Capture the cell that displays the provided text and extract its (x, y) central coordinate. 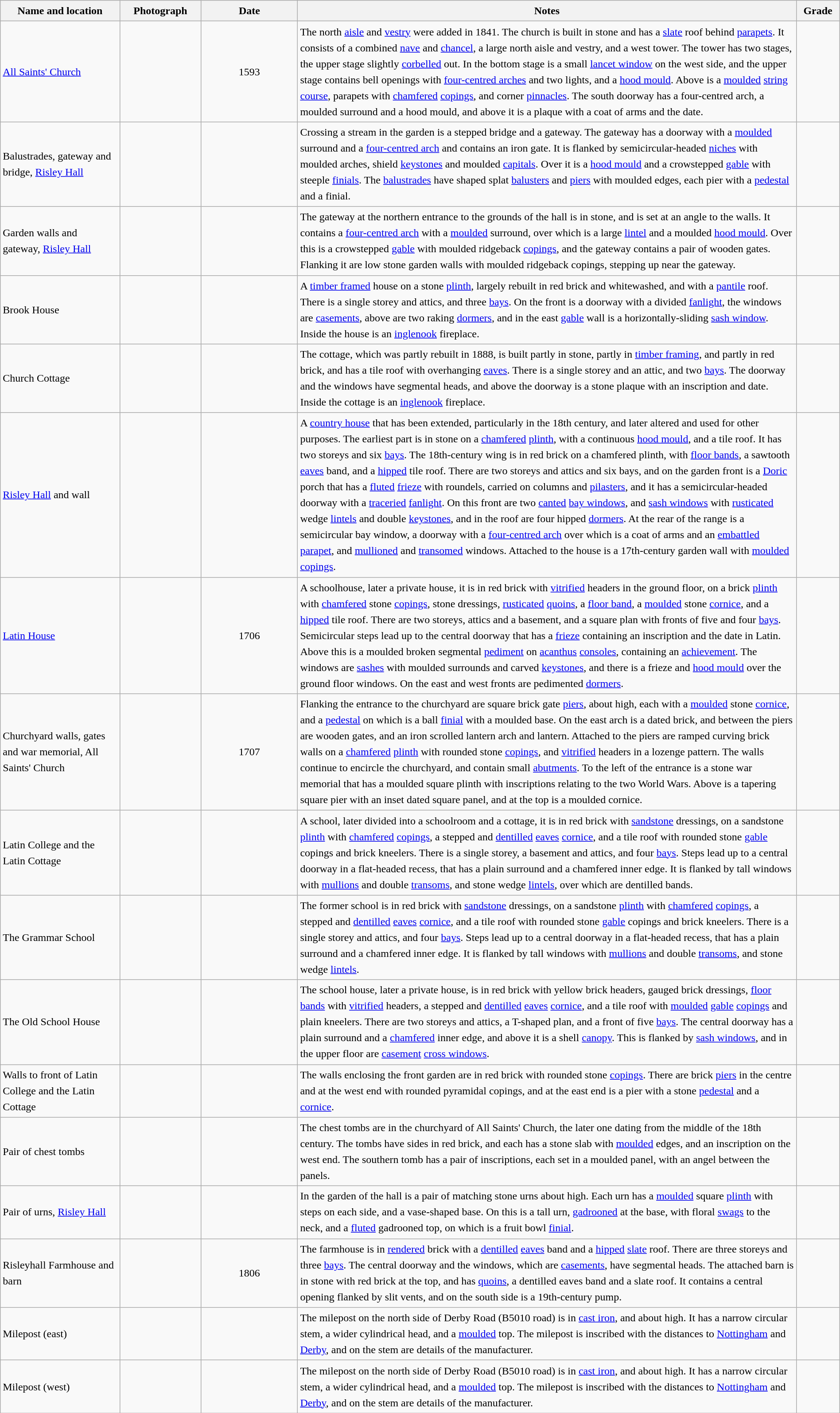
Name and location (60, 11)
The Grammar School (60, 937)
Risley Hall and wall (60, 495)
Grade (818, 11)
Latin House (60, 636)
Risleyhall Farmhouse and barn (60, 1273)
Walls to front of Latin College and the Latin Cottage (60, 1091)
1706 (249, 636)
1707 (249, 752)
The Old School House (60, 1022)
Date (249, 11)
Pair of urns, Risley Hall (60, 1213)
Milepost (east) (60, 1334)
Milepost (west) (60, 1386)
Church Cottage (60, 379)
All Saints' Church (60, 72)
1806 (249, 1273)
1593 (249, 72)
Garden walls and gateway, Risley Hall (60, 241)
Balustrades, gateway and bridge, Risley Hall (60, 164)
Churchyard walls, gates and war memorial, All Saints' Church (60, 752)
Brook House (60, 309)
Photograph (160, 11)
Latin College and the Latin Cottage (60, 853)
Pair of chest tombs (60, 1151)
Notes (547, 11)
